Detect which cell encompasses the target text, then output its [x, y] center coordinate. 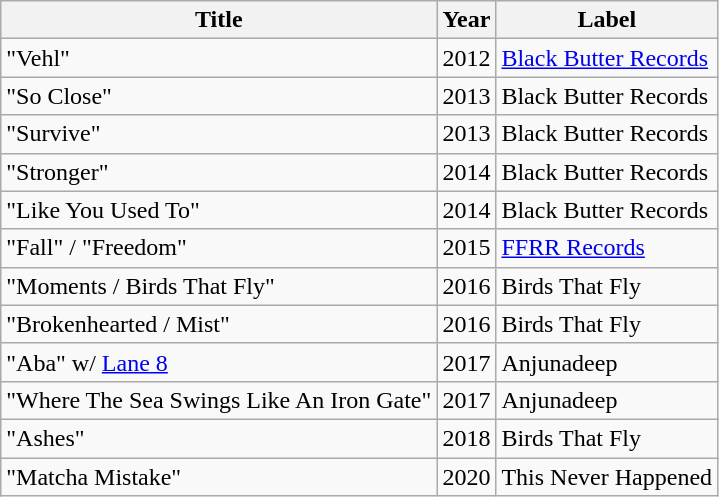
"Where The Sea Swings Like An Iron Gate" [219, 400]
"Stronger" [219, 172]
"Fall" / "Freedom" [219, 248]
"Moments / Birds That Fly" [219, 286]
"Survive" [219, 134]
Year [466, 20]
FFRR Records [607, 248]
"Brokenhearted / Mist" [219, 324]
"Aba" w/ Lane 8 [219, 362]
2018 [466, 438]
This Never Happened [607, 477]
Label [607, 20]
"Ashes" [219, 438]
2015 [466, 248]
"Vehl" [219, 58]
Title [219, 20]
"So Close" [219, 96]
"Matcha Mistake" [219, 477]
"Like You Used To" [219, 210]
2020 [466, 477]
2012 [466, 58]
